Extract the (X, Y) coordinate from the center of the cell holding the provided text.  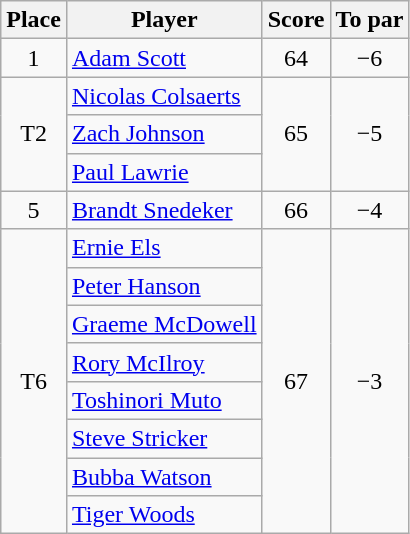
67 (296, 381)
T6 (34, 381)
To par (370, 20)
−6 (370, 58)
Rory McIlroy (164, 362)
Score (296, 20)
Toshinori Muto (164, 400)
Steve Stricker (164, 438)
T2 (34, 134)
Tiger Woods (164, 515)
65 (296, 134)
Graeme McDowell (164, 324)
Ernie Els (164, 248)
−3 (370, 381)
−4 (370, 210)
64 (296, 58)
Place (34, 20)
66 (296, 210)
Brandt Snedeker (164, 210)
5 (34, 210)
Zach Johnson (164, 134)
Peter Hanson (164, 286)
Adam Scott (164, 58)
1 (34, 58)
Bubba Watson (164, 477)
Nicolas Colsaerts (164, 96)
−5 (370, 134)
Player (164, 20)
Paul Lawrie (164, 172)
